Provide the [X, Y] coordinate of the cell's center where the given text is located.  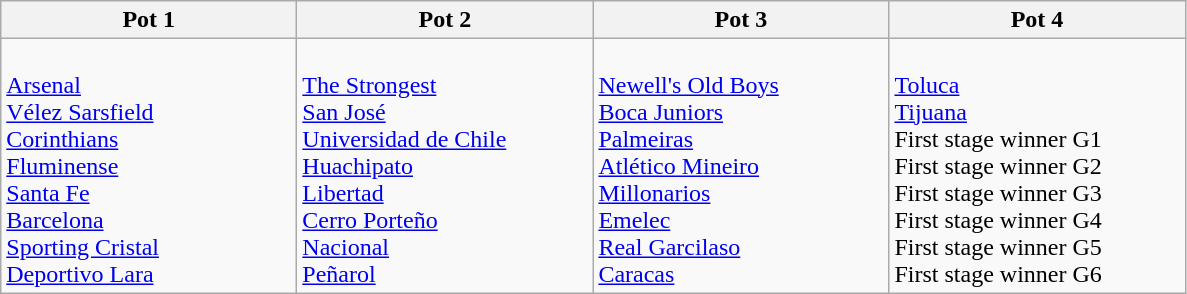
Pot 4 [1037, 20]
Newell's Old Boys Boca Juniors Palmeiras Atlético Mineiro Millonarios Emelec Real Garcilaso Caracas [741, 166]
Arsenal Vélez Sarsfield Corinthians Fluminense Santa Fe Barcelona Sporting Cristal Deportivo Lara [149, 166]
Pot 1 [149, 20]
The Strongest San José Universidad de Chile Huachipato Libertad Cerro Porteño Nacional Peñarol [445, 166]
Toluca Tijuana First stage winner G1 First stage winner G2 First stage winner G3 First stage winner G4 First stage winner G5 First stage winner G6 [1037, 166]
Pot 3 [741, 20]
Pot 2 [445, 20]
